Pinpoint the cell where the given text exists, returning its (X, Y) midpoint coordinate. 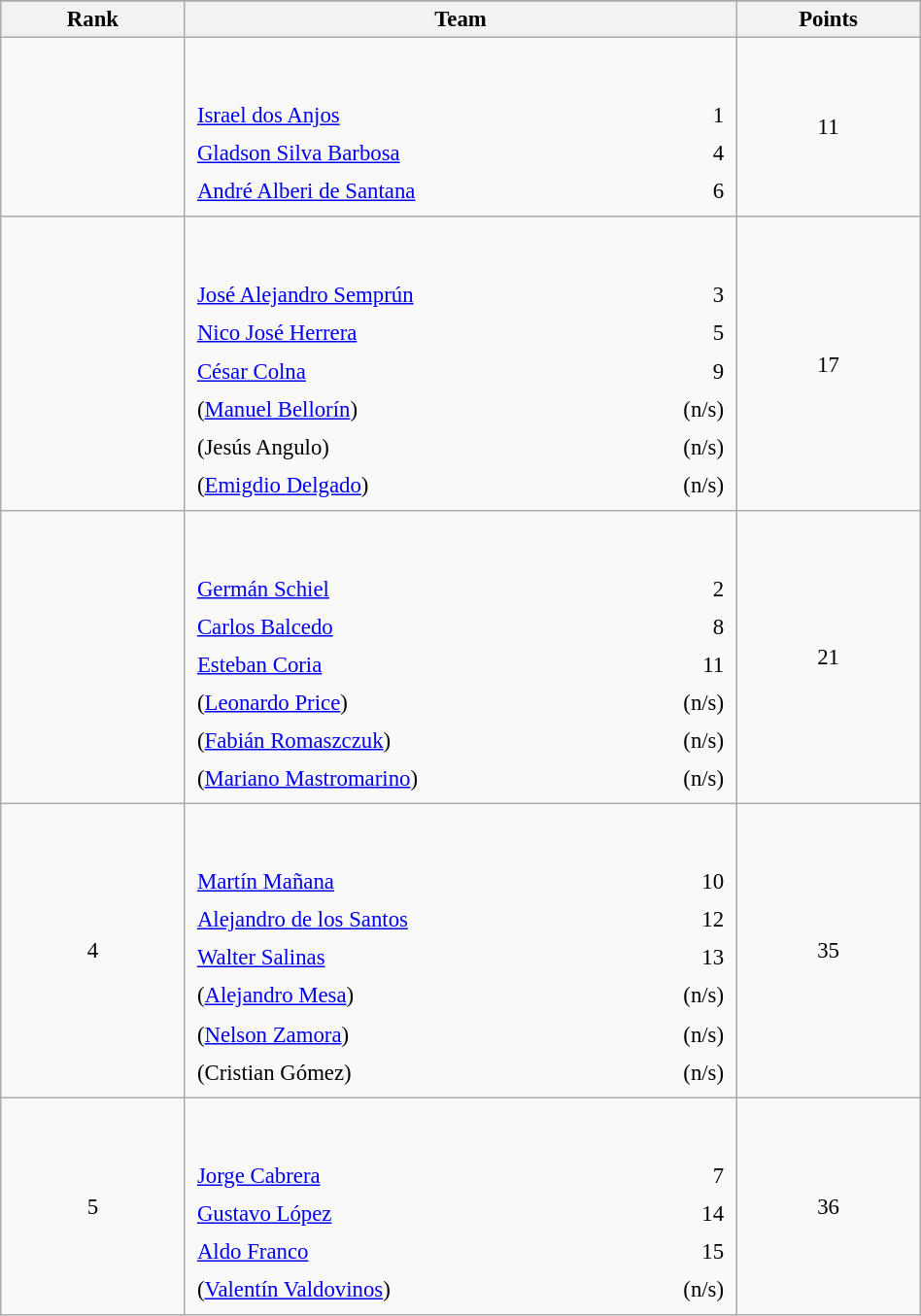
13 (680, 958)
15 (676, 1251)
Esteban Coria (412, 664)
José Alejandro Semprún (411, 295)
Gustavo López (406, 1213)
21 (828, 658)
Martín Mañana 10 Alejandro de los Santos 12 Walter Salinas 13 (Alejandro Mesa) (n/s) (Nelson Zamora) (n/s) (Cristian Gómez) (n/s) (460, 951)
(Cristian Gómez) (410, 1071)
9 (680, 371)
36 (828, 1206)
6 (706, 191)
Israel dos Anjos 1 Gladson Silva Barbosa 4 André Alberi de Santana 6 (460, 128)
1 (706, 116)
(Nelson Zamora) (410, 1033)
Gladson Silva Barbosa (437, 153)
José Alejandro Semprún 3 Nico José Herrera 5 César Colna 9 (Manuel Bellorín) (n/s) (Jesús Angulo) (n/s) (Emigdio Delgado) (n/s) (460, 363)
Germán Schiel (412, 589)
Jorge Cabrera 7 Gustavo López 14 Aldo Franco 15 (Valentín Valdovinos) (n/s) (460, 1206)
14 (676, 1213)
Nico José Herrera (411, 333)
(Alejandro Mesa) (410, 995)
(Mariano Mastromarino) (412, 778)
7 (676, 1175)
17 (828, 363)
Carlos Balcedo (412, 626)
2 (680, 589)
Walter Salinas (410, 958)
3 (680, 295)
(Leonardo Price) (412, 702)
Points (828, 19)
(Valentín Valdovinos) (406, 1289)
André Alberi de Santana (437, 191)
(Emigdio Delgado) (411, 485)
Israel dos Anjos (437, 116)
(Fabián Romaszczuk) (412, 740)
(Manuel Bellorín) (411, 409)
Germán Schiel 2 Carlos Balcedo 8 Esteban Coria 11 (Leonardo Price) (n/s) (Fabián Romaszczuk) (n/s) (Mariano Mastromarino) (n/s) (460, 658)
Aldo Franco (406, 1251)
10 (680, 882)
(Jesús Angulo) (411, 447)
8 (680, 626)
Martín Mañana (410, 882)
35 (828, 951)
Alejandro de los Santos (410, 920)
12 (680, 920)
Rank (93, 19)
Team (460, 19)
César Colna (411, 371)
Jorge Cabrera (406, 1175)
